Search for the cell housing the specified text and yield its (x, y) center coordinate. 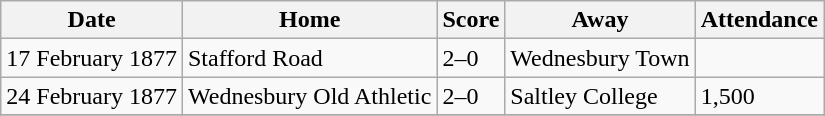
17 February 1877 (92, 58)
Wednesbury Town (600, 58)
Wednesbury Old Athletic (309, 96)
Score (471, 20)
Date (92, 20)
Stafford Road (309, 58)
Home (309, 20)
1,500 (759, 96)
Saltley College (600, 96)
Away (600, 20)
Attendance (759, 20)
24 February 1877 (92, 96)
